Identify which cell holds the provided text, then report its [x, y] central coordinate. 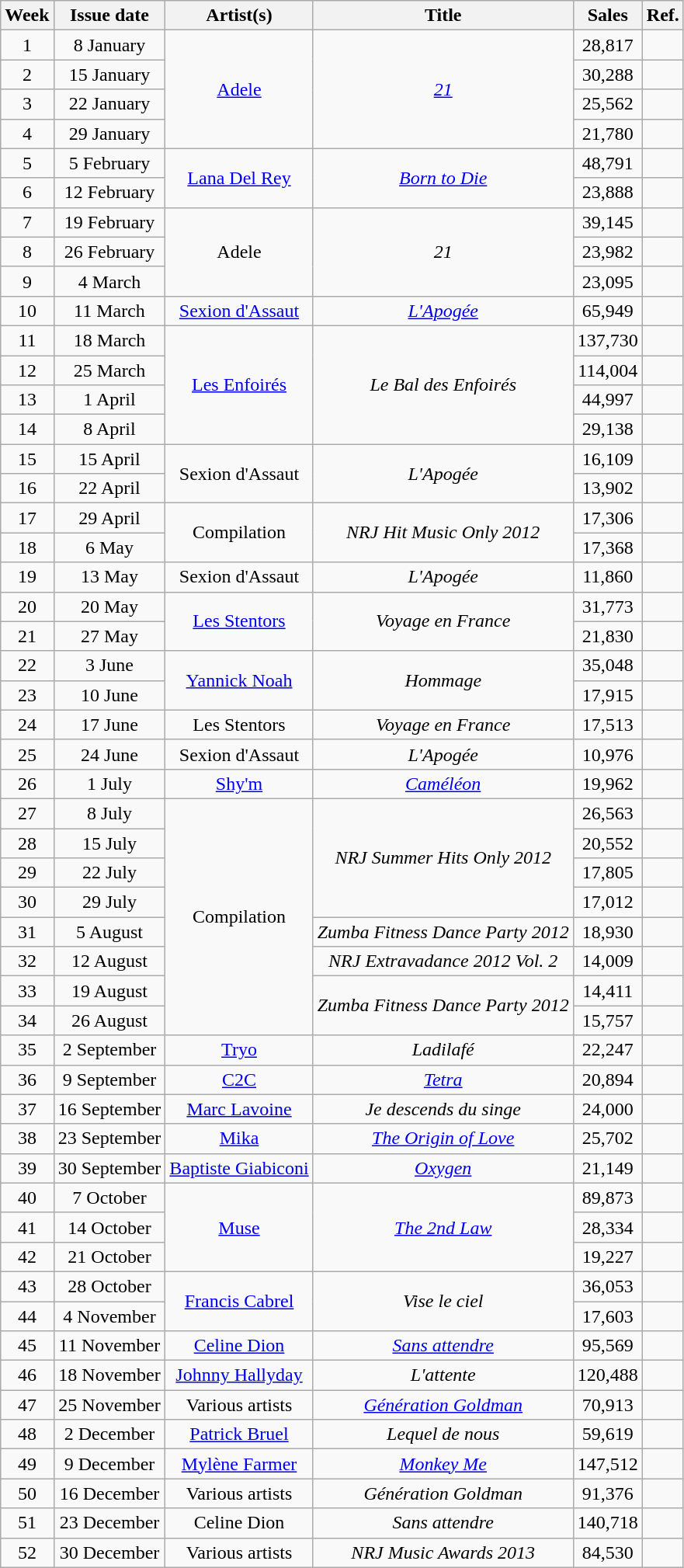
59,619 [607, 1434]
29 [27, 873]
5 August [109, 932]
9 [27, 281]
37 [27, 1109]
22,247 [607, 1050]
25,702 [607, 1139]
42 [27, 1257]
Lana Del Rey [239, 178]
Les Enfoirés [239, 384]
84,530 [607, 1552]
13 [27, 400]
13 May [109, 577]
39 [27, 1168]
14 October [109, 1227]
23 December [109, 1523]
4 [27, 134]
31 [27, 932]
Patrick Bruel [239, 1434]
44 [27, 1316]
14 [27, 429]
22 July [109, 873]
Johnny Hallyday [239, 1375]
49 [27, 1464]
Born to Die [443, 178]
35 [27, 1050]
Le Bal des Enfoirés [443, 384]
46 [27, 1375]
9 December [109, 1464]
3 [27, 104]
19 [27, 577]
The 2nd Law [443, 1227]
Title [443, 16]
19 February [109, 222]
11 November [109, 1346]
30,288 [607, 75]
Caméléon [443, 784]
11,860 [607, 577]
10 [27, 311]
8 July [109, 813]
36,053 [607, 1286]
Lequel de nous [443, 1434]
NRJ Music Awards 2013 [443, 1552]
25,562 [607, 104]
26,563 [607, 813]
Muse [239, 1227]
33 [27, 991]
41 [27, 1227]
Vise le ciel [443, 1301]
1 July [109, 784]
NRJ Summer Hits Only 2012 [443, 857]
44,997 [607, 400]
Ref. [663, 16]
30 September [109, 1168]
31,773 [607, 607]
25 March [109, 370]
30 December [109, 1552]
18,930 [607, 932]
18 November [109, 1375]
28 October [109, 1286]
2 September [109, 1050]
10 June [109, 695]
52 [27, 1552]
10,976 [607, 754]
14,009 [607, 961]
23 [27, 695]
7 [27, 222]
20,894 [607, 1080]
Francis Cabrel [239, 1301]
28 [27, 843]
91,376 [607, 1493]
27 [27, 813]
65,949 [607, 311]
17,805 [607, 873]
Je descends du singe [443, 1109]
50 [27, 1493]
C2C [239, 1080]
147,512 [607, 1464]
15 January [109, 75]
21 October [109, 1257]
36 [27, 1080]
89,873 [607, 1198]
Oxygen [443, 1168]
3 June [109, 666]
12 [27, 370]
Artist(s) [239, 16]
24,000 [607, 1109]
29 January [109, 134]
22 April [109, 488]
Mylène Farmer [239, 1464]
12 February [109, 193]
23,982 [607, 252]
4 March [109, 281]
24 [27, 725]
Tetra [443, 1080]
Yannick Noah [239, 680]
17,603 [607, 1316]
19 August [109, 991]
22 [27, 666]
22 January [109, 104]
27 May [109, 636]
20 [27, 607]
95,569 [607, 1346]
39,145 [607, 222]
120,488 [607, 1375]
2 [27, 75]
1 April [109, 400]
40 [27, 1198]
23,095 [607, 281]
24 June [109, 754]
19,962 [607, 784]
21,149 [607, 1168]
20,552 [607, 843]
25 [27, 754]
140,718 [607, 1523]
Hommage [443, 680]
Issue date [109, 16]
5 [27, 163]
29,138 [607, 429]
15 April [109, 459]
L'attente [443, 1375]
23 September [109, 1139]
26 August [109, 1020]
17 [27, 518]
21,830 [607, 636]
8 April [109, 429]
28,334 [607, 1227]
32 [27, 961]
137,730 [607, 340]
48,791 [607, 163]
29 July [109, 902]
34 [27, 1020]
25 November [109, 1405]
26 February [109, 252]
47 [27, 1405]
17,915 [607, 695]
Mika [239, 1139]
NRJ Extravadance 2012 Vol. 2 [443, 961]
23,888 [607, 193]
Tryo [239, 1050]
51 [27, 1523]
21,780 [607, 134]
16 September [109, 1109]
13,902 [607, 488]
NRJ Hit Music Only 2012 [443, 533]
30 [27, 902]
29 April [109, 518]
15,757 [607, 1020]
7 October [109, 1198]
48 [27, 1434]
6 [27, 193]
1 [27, 45]
16,109 [607, 459]
Sales [607, 16]
20 May [109, 607]
38 [27, 1139]
Monkey Me [443, 1464]
Week [27, 16]
Baptiste Giabiconi [239, 1168]
The Origin of Love [443, 1139]
12 August [109, 961]
11 [27, 340]
17,368 [607, 548]
5 February [109, 163]
19,227 [607, 1257]
18 [27, 548]
28,817 [607, 45]
17,012 [607, 902]
2 December [109, 1434]
6 May [109, 548]
26 [27, 784]
14,411 [607, 991]
18 March [109, 340]
17,306 [607, 518]
70,913 [607, 1405]
11 March [109, 311]
16 December [109, 1493]
17,513 [607, 725]
4 November [109, 1316]
15 July [109, 843]
Shy'm [239, 784]
9 September [109, 1080]
43 [27, 1286]
Marc Lavoine [239, 1109]
114,004 [607, 370]
Ladilafé [443, 1050]
15 [27, 459]
45 [27, 1346]
8 [27, 252]
8 January [109, 45]
16 [27, 488]
17 June [109, 725]
35,048 [607, 666]
